Pinpoint the cell where the given text exists, returning its [x, y] midpoint coordinate. 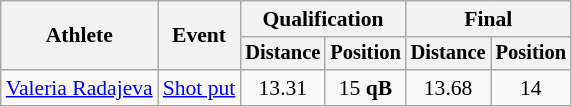
Final [488, 19]
15 qB [365, 88]
Event [200, 36]
13.68 [448, 88]
Athlete [80, 36]
Valeria Radajeva [80, 88]
13.31 [282, 88]
Shot put [200, 88]
Qualification [322, 19]
14 [531, 88]
